Detect which cell encompasses the target text, then output its (x, y) center coordinate. 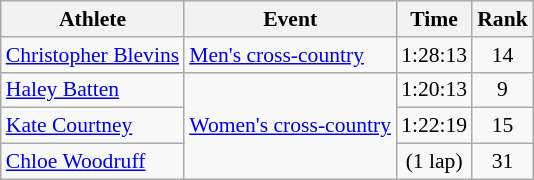
1:20:13 (434, 90)
Christopher Blevins (92, 55)
(1 lap) (434, 162)
14 (502, 55)
Haley Batten (92, 90)
Event (290, 19)
Women's cross-country (290, 126)
Athlete (92, 19)
Chloe Woodruff (92, 162)
1:28:13 (434, 55)
1:22:19 (434, 126)
15 (502, 126)
Time (434, 19)
Kate Courtney (92, 126)
Men's cross-country (290, 55)
9 (502, 90)
Rank (502, 19)
31 (502, 162)
